Detect which cell encompasses the target text, then output its (x, y) center coordinate. 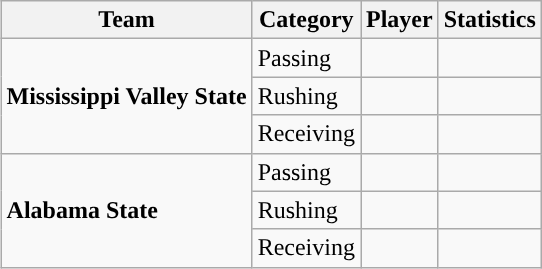
Category (306, 20)
Team (126, 20)
Mississippi Valley State (126, 96)
Alabama State (126, 210)
Player (399, 20)
Statistics (490, 20)
